Detect which cell encompasses the target text, then output its [x, y] center coordinate. 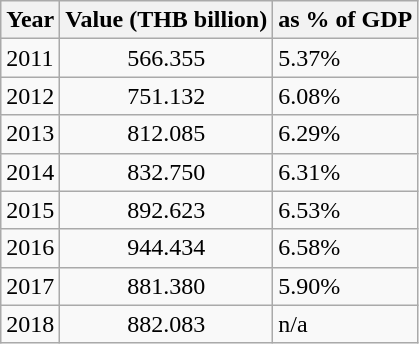
n/a [346, 324]
2014 [30, 172]
6.31% [346, 172]
944.434 [166, 248]
6.08% [346, 96]
6.53% [346, 210]
as % of GDP [346, 20]
2016 [30, 248]
2013 [30, 134]
566.355 [166, 58]
6.29% [346, 134]
892.623 [166, 210]
6.58% [346, 248]
882.083 [166, 324]
832.750 [166, 172]
2015 [30, 210]
2017 [30, 286]
Year [30, 20]
2018 [30, 324]
2012 [30, 96]
2011 [30, 58]
5.37% [346, 58]
751.132 [166, 96]
Value (THB billion) [166, 20]
812.085 [166, 134]
5.90% [346, 286]
881.380 [166, 286]
